Scan for the cell matching the given text and deliver its [x, y] coordinate at center. 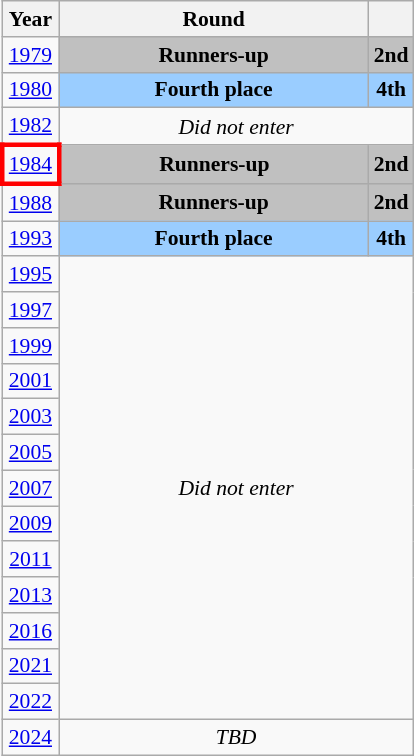
1980 [30, 90]
2005 [30, 453]
2003 [30, 417]
1995 [30, 275]
2024 [30, 738]
1982 [30, 126]
2001 [30, 381]
1979 [30, 55]
Round [214, 19]
2021 [30, 666]
1999 [30, 346]
TBD [236, 738]
2013 [30, 595]
2016 [30, 631]
1997 [30, 310]
1984 [30, 164]
Year [30, 19]
2009 [30, 524]
1993 [30, 239]
2022 [30, 702]
1988 [30, 202]
2007 [30, 488]
2011 [30, 560]
